Detect which cell encompasses the target text, then output its (x, y) center coordinate. 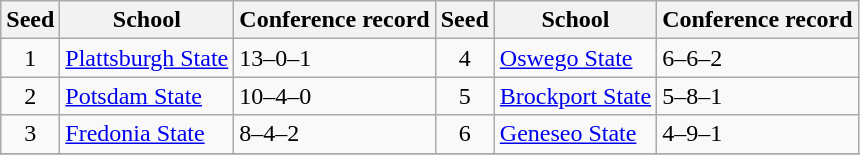
1 (30, 58)
Brockport State (575, 96)
Fredonia State (147, 134)
Plattsburgh State (147, 58)
13–0–1 (334, 58)
6 (464, 134)
10–4–0 (334, 96)
3 (30, 134)
Potsdam State (147, 96)
4 (464, 58)
2 (30, 96)
Geneseo State (575, 134)
6–6–2 (758, 58)
Oswego State (575, 58)
5–8–1 (758, 96)
8–4–2 (334, 134)
5 (464, 96)
4–9–1 (758, 134)
